Identify which cell holds the provided text, then report its [x, y] central coordinate. 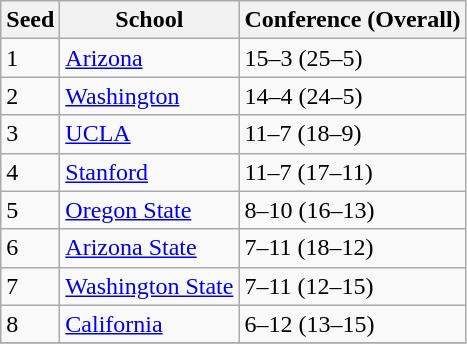
Washington [150, 96]
8 [30, 324]
1 [30, 58]
2 [30, 96]
Oregon State [150, 210]
6–12 (13–15) [352, 324]
3 [30, 134]
Arizona [150, 58]
Arizona State [150, 248]
Washington State [150, 286]
11–7 (17–11) [352, 172]
7–11 (18–12) [352, 248]
UCLA [150, 134]
5 [30, 210]
15–3 (25–5) [352, 58]
8–10 (16–13) [352, 210]
7–11 (12–15) [352, 286]
Stanford [150, 172]
11–7 (18–9) [352, 134]
6 [30, 248]
4 [30, 172]
Seed [30, 20]
School [150, 20]
Conference (Overall) [352, 20]
California [150, 324]
7 [30, 286]
14–4 (24–5) [352, 96]
